Locate the cell with the specified text and output its (X, Y) center coordinate. 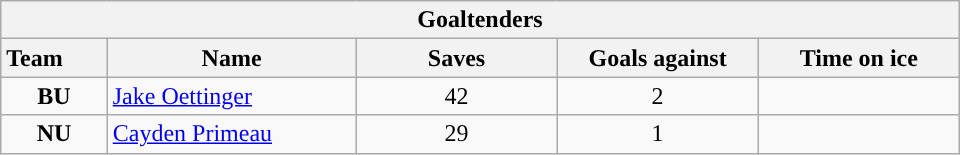
BU (54, 96)
Goals against (658, 58)
NU (54, 134)
Name (232, 58)
29 (456, 134)
Time on ice (858, 58)
Jake Oettinger (232, 96)
Saves (456, 58)
42 (456, 96)
2 (658, 96)
Goaltenders (480, 20)
1 (658, 134)
Cayden Primeau (232, 134)
Team (54, 58)
